Locate the cell with the specified text and output its [X, Y] center coordinate. 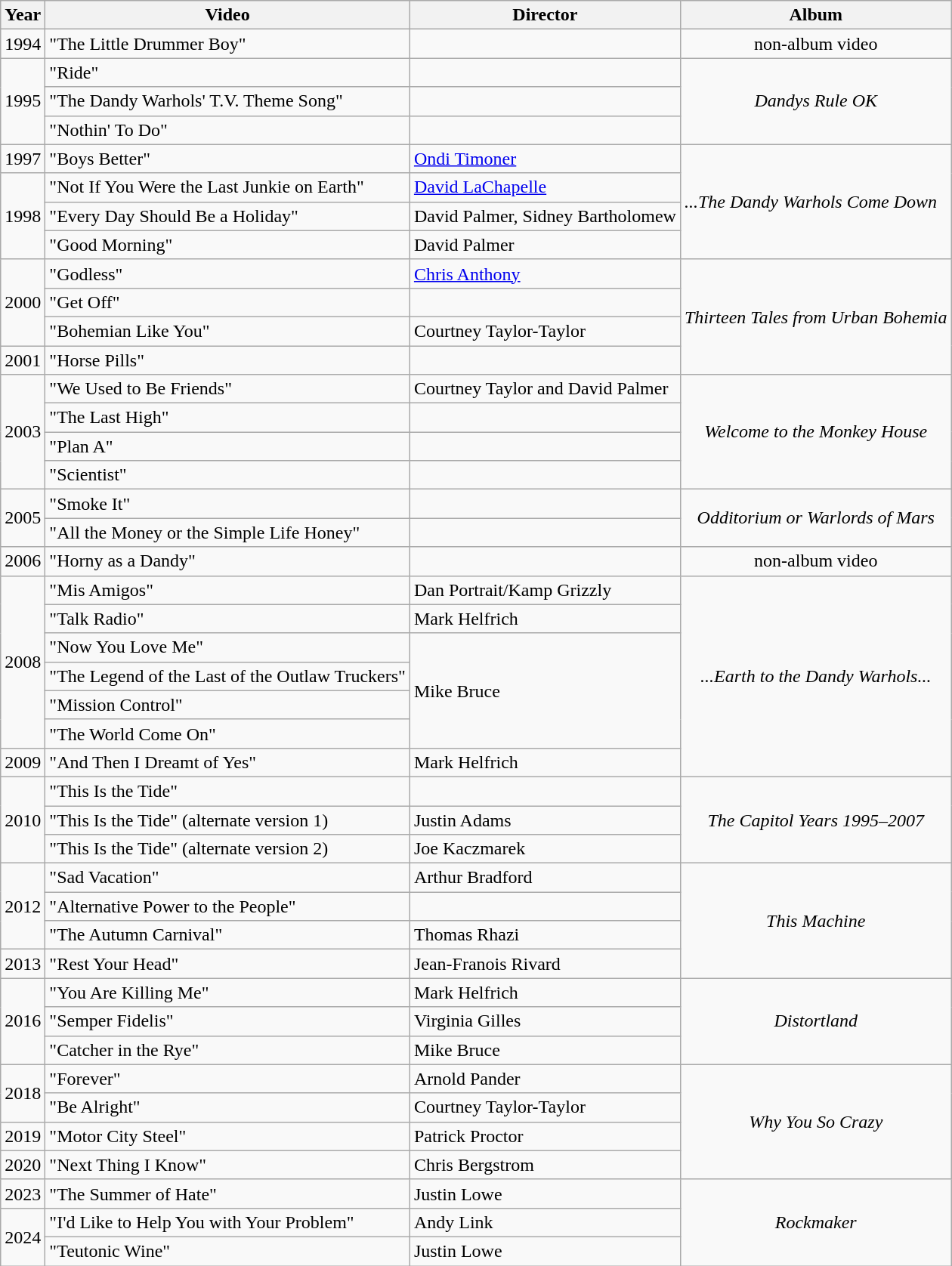
Andy Link [545, 1222]
"This Is the Tide" (alternate version 1) [228, 820]
2018 [23, 1093]
"Not If You Were the Last Junkie on Earth" [228, 187]
Arthur Bradford [545, 878]
"The Dandy Warhols' T.V. Theme Song" [228, 101]
2016 [23, 1021]
2013 [23, 964]
2012 [23, 906]
"Rest Your Head" [228, 964]
"The Little Drummer Boy" [228, 44]
"This Is the Tide" (alternate version 2) [228, 849]
1995 [23, 101]
"Horse Pills" [228, 360]
"The Autumn Carnival" [228, 935]
"Be Alright" [228, 1107]
Director [545, 15]
2009 [23, 762]
"Mis Amigos" [228, 590]
2001 [23, 360]
"Ride" [228, 73]
"The World Come On" [228, 733]
Ondi Timoner [545, 159]
"Every Day Should Be a Holiday" [228, 216]
Dan Portrait/Kamp Grizzly [545, 590]
Arnold Pander [545, 1079]
Video [228, 15]
"Smoke It" [228, 504]
Virginia Gilles [545, 1021]
"Godless" [228, 273]
Patrick Proctor [545, 1136]
"Mission Control" [228, 705]
Thirteen Tales from Urban Bohemia [816, 316]
2020 [23, 1165]
"Nothin' To Do" [228, 130]
2019 [23, 1136]
...Earth to the Dandy Warhols... [816, 676]
Rockmaker [816, 1222]
"Sad Vacation" [228, 878]
2003 [23, 432]
2023 [23, 1193]
"Get Off" [228, 302]
Year [23, 15]
Why You So Crazy [816, 1122]
"Teutonic Wine" [228, 1251]
Chris Bergstrom [545, 1165]
David LaChapelle [545, 187]
Odditorium or Warlords of Mars [816, 518]
"All the Money or the Simple Life Honey" [228, 533]
2008 [23, 662]
"I'd Like to Help You with Your Problem" [228, 1222]
"Motor City Steel" [228, 1136]
"We Used to Be Friends" [228, 389]
"Alternative Power to the People" [228, 906]
2000 [23, 302]
David Palmer, Sidney Bartholomew [545, 216]
Distortland [816, 1021]
2024 [23, 1237]
"Scientist" [228, 475]
This Machine [816, 921]
Chris Anthony [545, 273]
"Boys Better" [228, 159]
Thomas Rhazi [545, 935]
"Now You Love Me" [228, 647]
2005 [23, 518]
"Forever" [228, 1079]
...The Dandy Warhols Come Down [816, 202]
"This Is the Tide" [228, 791]
"You Are Killing Me" [228, 993]
Joe Kaczmarek [545, 849]
2010 [23, 820]
"Horny as a Dandy" [228, 561]
1994 [23, 44]
The Capitol Years 1995–2007 [816, 820]
"Talk Radio" [228, 619]
"The Last High" [228, 418]
"The Legend of the Last of the Outlaw Truckers" [228, 676]
"Next Thing I Know" [228, 1165]
"Plan A" [228, 446]
"Bohemian Like You" [228, 331]
1998 [23, 216]
"And Then I Dreamt of Yes" [228, 762]
David Palmer [545, 245]
"Catcher in the Rye" [228, 1050]
"The Summer of Hate" [228, 1193]
2006 [23, 561]
"Good Morning" [228, 245]
Welcome to the Monkey House [816, 432]
1997 [23, 159]
Album [816, 15]
Justin Adams [545, 820]
Dandys Rule OK [816, 101]
"Semper Fidelis" [228, 1021]
Jean-Franois Rivard [545, 964]
Courtney Taylor and David Palmer [545, 389]
